Return [X, Y] of the center of cell containing provided text 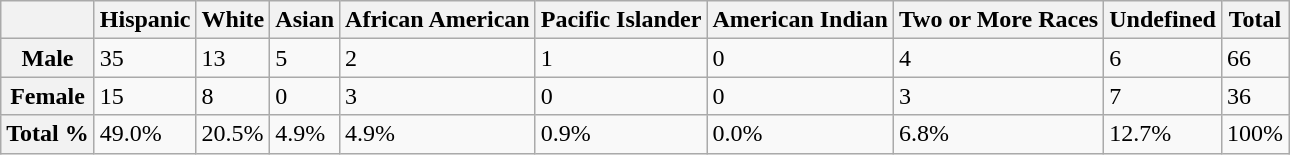
35 [145, 58]
0.0% [800, 134]
4 [998, 58]
7 [1163, 96]
Undefined [1163, 20]
American Indian [800, 20]
49.0% [145, 134]
Two or More Races [998, 20]
African American [438, 20]
2 [438, 58]
5 [305, 58]
8 [233, 96]
15 [145, 96]
Hispanic [145, 20]
36 [1254, 96]
Total % [48, 134]
Female [48, 96]
6 [1163, 58]
Pacific Islander [621, 20]
12.7% [1163, 134]
White [233, 20]
6.8% [998, 134]
Total [1254, 20]
Male [48, 58]
13 [233, 58]
1 [621, 58]
Asian [305, 20]
100% [1254, 134]
66 [1254, 58]
0.9% [621, 134]
20.5% [233, 134]
